From the cell containing the given text, extract its center point as (x, y) coordinate. 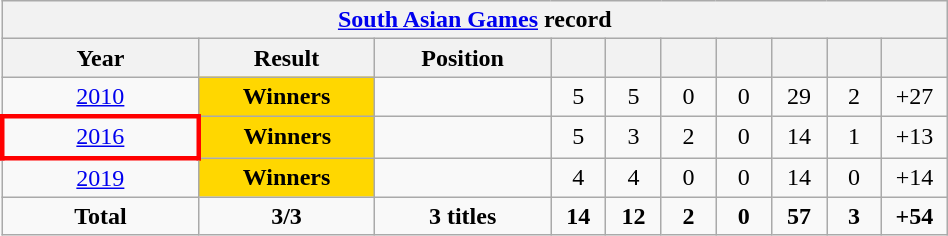
+14 (915, 178)
+13 (915, 136)
South Asian Games record (474, 20)
2019 (100, 178)
12 (634, 216)
1 (854, 136)
57 (798, 216)
Position (463, 58)
2010 (100, 97)
Result (286, 58)
2016 (100, 136)
+54 (915, 216)
3/3 (286, 216)
3 titles (463, 216)
+27 (915, 97)
Year (100, 58)
29 (798, 97)
Total (100, 216)
